Return the (X, Y) coordinate for the center point of the cell that contains the specified text.  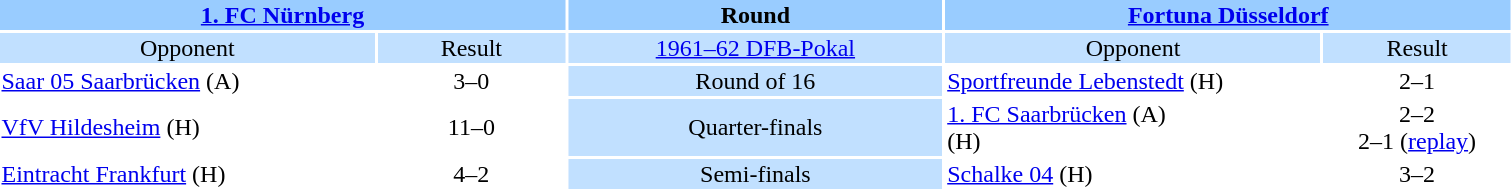
Sportfreunde Lebenstedt (H) (1134, 81)
Quarter-finals (756, 128)
Eintracht Frankfurt (H) (188, 174)
Semi-finals (756, 174)
3–2 (1416, 174)
Saar 05 Saarbrücken (A) (188, 81)
1961–62 DFB-Pokal (756, 48)
4–2 (472, 174)
Round of 16 (756, 81)
2–2 2–1 (replay) (1416, 128)
3–0 (472, 81)
Schalke 04 (H) (1134, 174)
Fortuna Düsseldorf (1228, 15)
11–0 (472, 128)
1. FC Nürnberg (282, 15)
Round (756, 15)
1. FC Saarbrücken (A) (H) (1134, 128)
VfV Hildesheim (H) (188, 128)
2–1 (1416, 81)
